Scan for the cell matching the given text and deliver its [X, Y] coordinate at center. 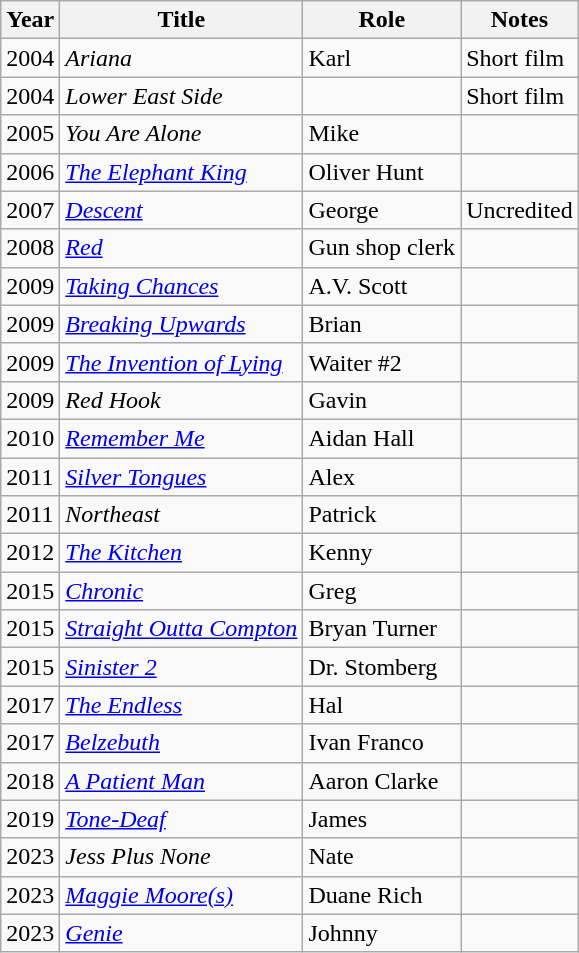
Year [30, 20]
2012 [30, 553]
Uncredited [520, 210]
Patrick [382, 515]
Lower East Side [182, 96]
Greg [382, 591]
Aaron Clarke [382, 781]
Hal [382, 705]
Dr. Stomberg [382, 667]
2019 [30, 819]
Notes [520, 20]
Northeast [182, 515]
Bryan Turner [382, 629]
You Are Alone [182, 134]
Remember Me [182, 438]
Descent [182, 210]
Red [182, 248]
Genie [182, 933]
Brian [382, 324]
Waiter #2 [382, 362]
2008 [30, 248]
Kenny [382, 553]
Chronic [182, 591]
2010 [30, 438]
Belzebuth [182, 743]
Ivan Franco [382, 743]
Silver Tongues [182, 477]
Breaking Upwards [182, 324]
2007 [30, 210]
The Kitchen [182, 553]
A.V. Scott [382, 286]
Red Hook [182, 400]
The Endless [182, 705]
Oliver Hunt [382, 172]
Ariana [182, 58]
Karl [382, 58]
Gavin [382, 400]
Jess Plus None [182, 857]
James [382, 819]
Aidan Hall [382, 438]
Mike [382, 134]
2006 [30, 172]
A Patient Man [182, 781]
Tone-Deaf [182, 819]
Taking Chances [182, 286]
Sinister 2 [182, 667]
The Elephant King [182, 172]
Gun shop clerk [382, 248]
2018 [30, 781]
Johnny [382, 933]
Alex [382, 477]
2005 [30, 134]
George [382, 210]
Nate [382, 857]
Straight Outta Compton [182, 629]
Title [182, 20]
Role [382, 20]
The Invention of Lying [182, 362]
Duane Rich [382, 895]
Maggie Moore(s) [182, 895]
